Find where the given text appears and provide that cell's center as [X, Y] coordinate. 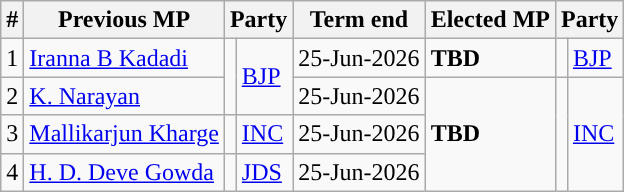
K. Narayan [124, 96]
4 [12, 172]
Iranna B Kadadi [124, 58]
Term end [359, 20]
2 [12, 96]
JDS [264, 172]
Previous MP [124, 20]
3 [12, 134]
Elected MP [490, 20]
H. D. Deve Gowda [124, 172]
1 [12, 58]
# [12, 20]
Mallikarjun Kharge [124, 134]
